For the text-containing cell, return its midpoint in [x, y] coordinate format. 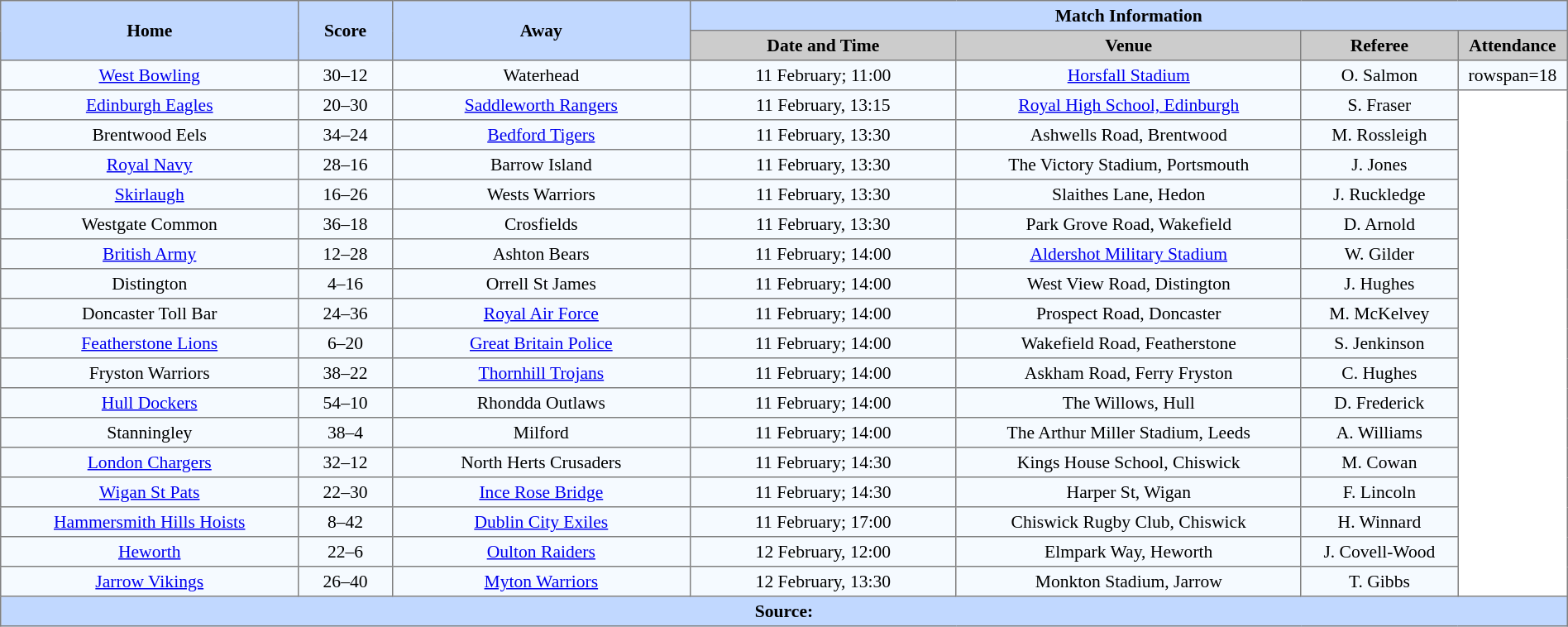
Attendance [1513, 45]
Barrow Island [541, 165]
12 February, 12:00 [823, 552]
Saddleworth Rangers [541, 105]
S. Jenkinson [1379, 343]
Harper St, Wigan [1128, 492]
Date and Time [823, 45]
Milford [541, 433]
J. Hughes [1379, 284]
M. Rossleigh [1379, 135]
Distington [150, 284]
54–10 [346, 403]
34–24 [346, 135]
Heworth [150, 552]
16–26 [346, 194]
Away [541, 31]
S. Fraser [1379, 105]
4–16 [346, 284]
Chiswick Rugby Club, Chiswick [1128, 522]
Home [150, 31]
Thornhill Trojans [541, 373]
Oulton Raiders [541, 552]
Royal High School, Edinburgh [1128, 105]
Jarrow Vikings [150, 582]
M. Cowan [1379, 462]
Hull Dockers [150, 403]
Edinburgh Eagles [150, 105]
Bedford Tigers [541, 135]
The Victory Stadium, Portsmouth [1128, 165]
Westgate Common [150, 224]
J. Jones [1379, 165]
M. McKelvey [1379, 313]
Score [346, 31]
11 February, 13:15 [823, 105]
Elmpark Way, Heworth [1128, 552]
O. Salmon [1379, 75]
Aldershot Military Stadium [1128, 254]
22–6 [346, 552]
rowspan=18 [1513, 75]
24–36 [346, 313]
Ashwells Road, Brentwood [1128, 135]
11 February; 17:00 [823, 522]
D. Frederick [1379, 403]
Wigan St Pats [150, 492]
Dublin City Exiles [541, 522]
38–4 [346, 433]
Myton Warriors [541, 582]
D. Arnold [1379, 224]
C. Hughes [1379, 373]
Rhondda Outlaws [541, 403]
28–16 [346, 165]
Orrell St James [541, 284]
West Bowling [150, 75]
38–22 [346, 373]
Prospect Road, Doncaster [1128, 313]
Royal Air Force [541, 313]
Fryston Warriors [150, 373]
36–18 [346, 224]
Kings House School, Chiswick [1128, 462]
6–20 [346, 343]
London Chargers [150, 462]
J. Ruckledge [1379, 194]
Match Information [1128, 16]
Featherstone Lions [150, 343]
8–42 [346, 522]
30–12 [346, 75]
Royal Navy [150, 165]
12 February, 13:30 [823, 582]
Hammersmith Hills Hoists [150, 522]
26–40 [346, 582]
Doncaster Toll Bar [150, 313]
W. Gilder [1379, 254]
A. Williams [1379, 433]
Wakefield Road, Featherstone [1128, 343]
Askham Road, Ferry Fryston [1128, 373]
J. Covell-Wood [1379, 552]
Skirlaugh [150, 194]
Horsfall Stadium [1128, 75]
32–12 [346, 462]
11 February; 11:00 [823, 75]
Slaithes Lane, Hedon [1128, 194]
12–28 [346, 254]
Park Grove Road, Wakefield [1128, 224]
22–30 [346, 492]
Referee [1379, 45]
Great Britain Police [541, 343]
Monkton Stadium, Jarrow [1128, 582]
Venue [1128, 45]
F. Lincoln [1379, 492]
Crosfields [541, 224]
Ashton Bears [541, 254]
Source: [784, 611]
H. Winnard [1379, 522]
North Herts Crusaders [541, 462]
The Arthur Miller Stadium, Leeds [1128, 433]
Waterhead [541, 75]
Ince Rose Bridge [541, 492]
Wests Warriors [541, 194]
20–30 [346, 105]
West View Road, Distington [1128, 284]
Brentwood Eels [150, 135]
British Army [150, 254]
Stanningley [150, 433]
T. Gibbs [1379, 582]
The Willows, Hull [1128, 403]
